Search for the cell housing the specified text and yield its [X, Y] center coordinate. 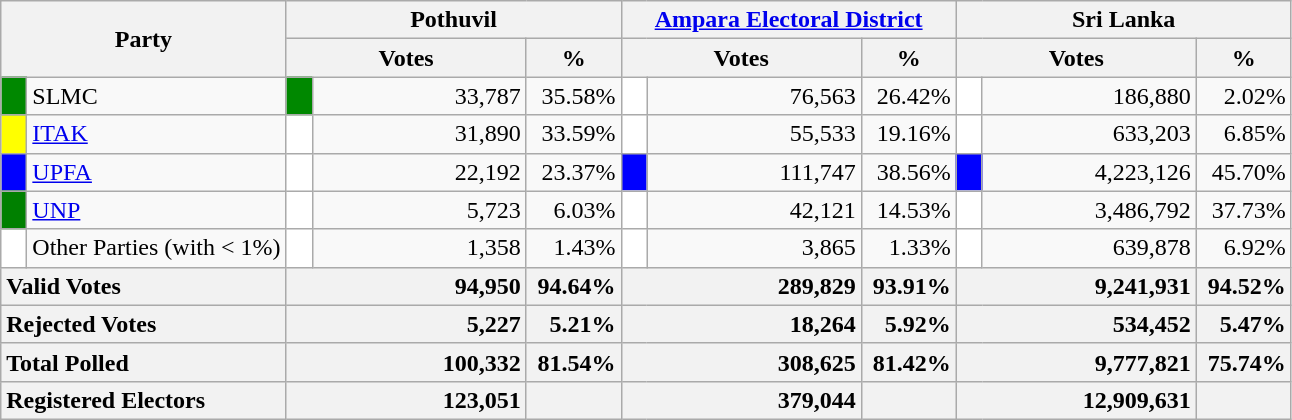
81.54% [574, 362]
UNP [156, 210]
Ampara Electoral District [788, 20]
93.91% [908, 286]
45.70% [1244, 172]
5.21% [574, 324]
42,121 [754, 210]
123,051 [406, 400]
Other Parties (with < 1%) [156, 248]
9,241,931 [1076, 286]
38.56% [908, 172]
289,829 [741, 286]
3,865 [754, 248]
18,264 [741, 324]
94.64% [574, 286]
35.58% [574, 96]
94,950 [406, 286]
6.03% [574, 210]
Total Polled [144, 362]
6.92% [1244, 248]
5,723 [419, 210]
37.73% [1244, 210]
633,203 [1089, 134]
14.53% [908, 210]
5,227 [406, 324]
5.92% [908, 324]
1.33% [908, 248]
75.74% [1244, 362]
Valid Votes [144, 286]
4,223,126 [1089, 172]
308,625 [741, 362]
26.42% [908, 96]
33,787 [419, 96]
31,890 [419, 134]
SLMC [156, 96]
Party [144, 39]
639,878 [1089, 248]
534,452 [1076, 324]
Registered Electors [144, 400]
3,486,792 [1089, 210]
33.59% [574, 134]
UPFA [156, 172]
Sri Lanka [1124, 20]
55,533 [754, 134]
94.52% [1244, 286]
19.16% [908, 134]
ITAK [156, 134]
76,563 [754, 96]
1,358 [419, 248]
111,747 [754, 172]
5.47% [1244, 324]
22,192 [419, 172]
23.37% [574, 172]
6.85% [1244, 134]
2.02% [1244, 96]
379,044 [741, 400]
Pothuvil [454, 20]
9,777,821 [1076, 362]
1.43% [574, 248]
100,332 [406, 362]
12,909,631 [1076, 400]
Rejected Votes [144, 324]
81.42% [908, 362]
186,880 [1089, 96]
